Capture the cell that displays the provided text and extract its [x, y] central coordinate. 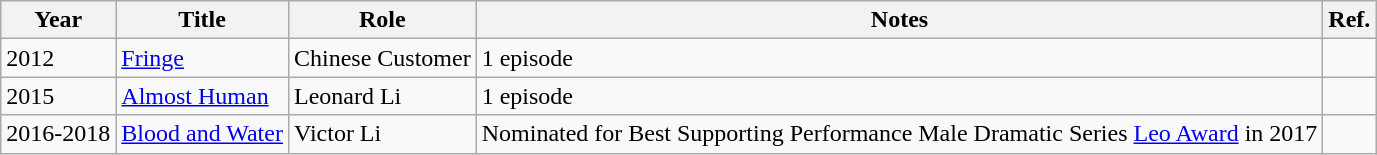
2015 [58, 96]
Victor Li [382, 134]
Nominated for Best Supporting Performance Male Dramatic Series Leo Award in 2017 [900, 134]
Ref. [1350, 20]
Role [382, 20]
Notes [900, 20]
2012 [58, 58]
Blood and Water [202, 134]
Leonard Li [382, 96]
2016-2018 [58, 134]
Year [58, 20]
Title [202, 20]
Almost Human [202, 96]
Chinese Customer [382, 58]
Fringe [202, 58]
